From the cell containing the given text, extract its center point as [x, y] coordinate. 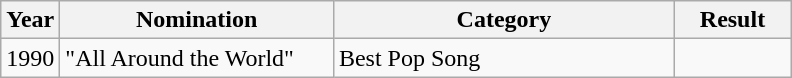
Nomination [197, 20]
Best Pop Song [504, 58]
Category [504, 20]
Result [732, 20]
1990 [30, 58]
"All Around the World" [197, 58]
Year [30, 20]
